Locate the cell with the specified text and output its (X, Y) center coordinate. 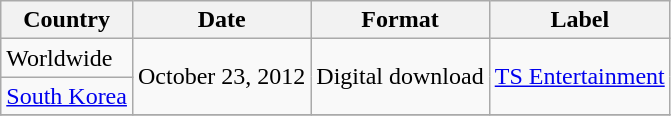
Date (221, 20)
Worldwide (67, 58)
October 23, 2012 (221, 77)
South Korea (67, 96)
Label (580, 20)
Format (400, 20)
Digital download (400, 77)
TS Entertainment (580, 77)
Country (67, 20)
